Capture the cell that displays the provided text and extract its (x, y) central coordinate. 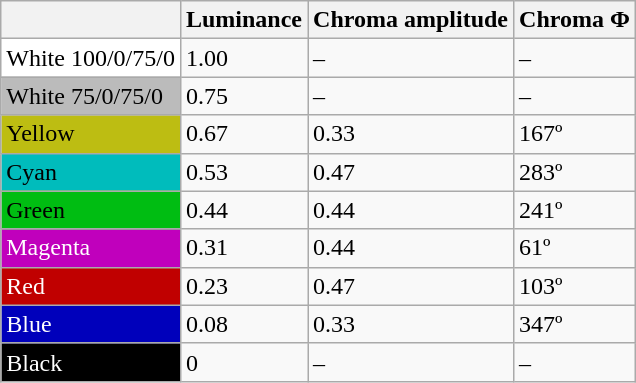
Black (91, 362)
Chroma Φ (575, 20)
0.31 (244, 248)
White 100/0/75/0 (91, 58)
167º (575, 134)
1.00 (244, 58)
White 75/0/75/0 (91, 96)
0.08 (244, 324)
Cyan (91, 172)
241º (575, 210)
Luminance (244, 20)
0.67 (244, 134)
Green (91, 210)
103º (575, 286)
0 (244, 362)
Yellow (91, 134)
0.53 (244, 172)
Red (91, 286)
0.23 (244, 286)
283º (575, 172)
0.75 (244, 96)
Chroma amplitude (411, 20)
61º (575, 248)
347º (575, 324)
Magenta (91, 248)
Blue (91, 324)
